Capture the cell that displays the provided text and extract its [x, y] central coordinate. 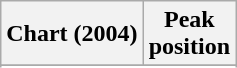
Peakposition [189, 34]
Chart (2004) [72, 34]
